Detect which cell encompasses the target text, then output its (x, y) center coordinate. 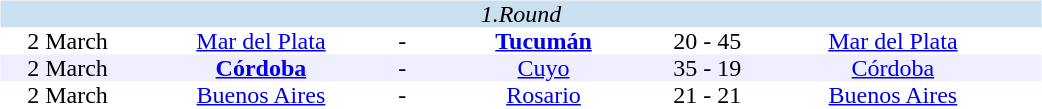
Rosario (544, 96)
35 - 19 (707, 68)
Tucumán (544, 42)
21 - 21 (707, 96)
Cuyo (544, 68)
20 - 45 (707, 42)
1.Round (520, 14)
